For the text-containing cell, return its midpoint in [X, Y] coordinate format. 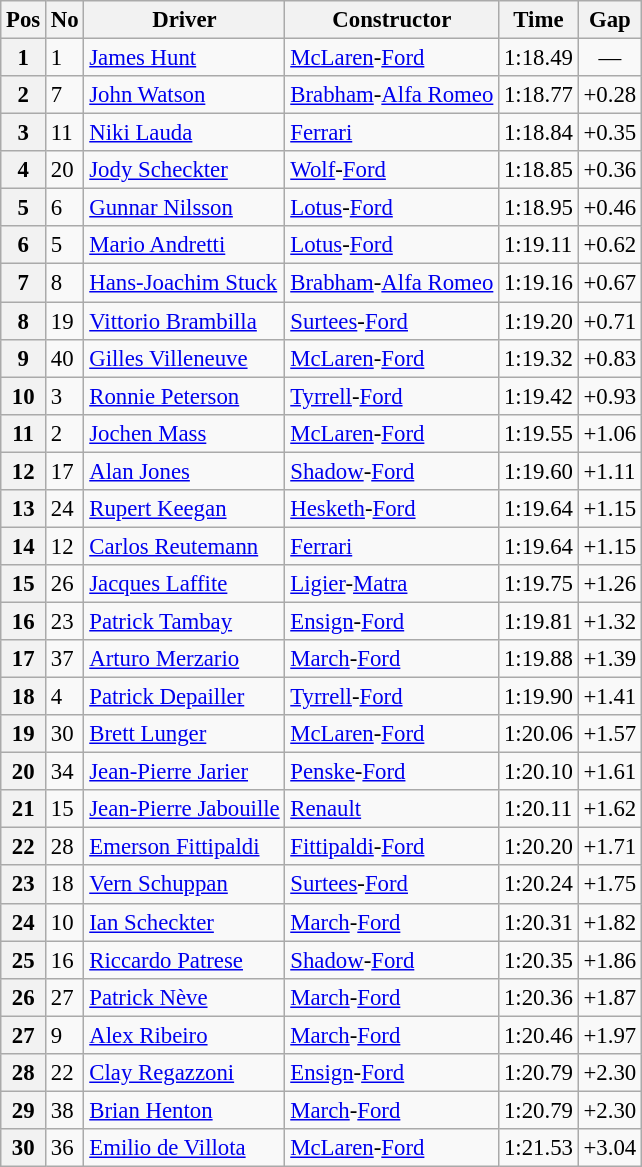
1:18.84 [539, 133]
1:19.42 [539, 396]
Ronnie Peterson [184, 396]
+1.87 [610, 997]
Hesketh-Ford [392, 509]
Wolf-Ford [392, 170]
+1.26 [610, 584]
1:20.36 [539, 997]
+1.57 [610, 734]
Time [539, 20]
38 [65, 1110]
Fittipaldi-Ford [392, 847]
1:20.35 [539, 960]
+0.36 [610, 170]
Renault [392, 809]
+1.06 [610, 433]
1:19.32 [539, 358]
1:20.06 [539, 734]
John Watson [184, 95]
1:20.10 [539, 772]
29 [24, 1110]
Arturo Merzario [184, 659]
1:20.46 [539, 1035]
1:20.20 [539, 847]
1:19.81 [539, 621]
Patrick Nève [184, 997]
1:20.24 [539, 885]
Alex Ribeiro [184, 1035]
Niki Lauda [184, 133]
1:19.60 [539, 471]
+0.83 [610, 358]
1:18.95 [539, 208]
+0.46 [610, 208]
34 [65, 772]
+1.41 [610, 697]
+0.67 [610, 283]
Pos [24, 20]
Jacques Laffite [184, 584]
Ian Scheckter [184, 922]
Alan Jones [184, 471]
Rupert Keegan [184, 509]
1:18.85 [539, 170]
Penske-Ford [392, 772]
+1.61 [610, 772]
No [65, 20]
+0.71 [610, 321]
Gilles Villeneuve [184, 358]
Constructor [392, 20]
+0.62 [610, 245]
25 [24, 960]
Patrick Depailler [184, 697]
1:19.88 [539, 659]
1:19.90 [539, 697]
— [610, 58]
1:20.31 [539, 922]
Carlos Reutemann [184, 546]
1:19.55 [539, 433]
Patrick Tambay [184, 621]
+0.35 [610, 133]
1:18.77 [539, 95]
+1.97 [610, 1035]
James Hunt [184, 58]
Vittorio Brambilla [184, 321]
1:19.20 [539, 321]
36 [65, 1148]
+1.86 [610, 960]
Vern Schuppan [184, 885]
+1.82 [610, 922]
+3.04 [610, 1148]
1:20.11 [539, 809]
Gunnar Nilsson [184, 208]
Brian Henton [184, 1110]
+1.62 [610, 809]
Jean-Pierre Jabouille [184, 809]
Emilio de Villota [184, 1148]
+1.71 [610, 847]
Jean-Pierre Jarier [184, 772]
13 [24, 509]
Emerson Fittipaldi [184, 847]
+1.39 [610, 659]
37 [65, 659]
Driver [184, 20]
+0.28 [610, 95]
14 [24, 546]
Hans-Joachim Stuck [184, 283]
+1.11 [610, 471]
1:21.53 [539, 1148]
Jochen Mass [184, 433]
1:19.75 [539, 584]
Ligier-Matra [392, 584]
+0.93 [610, 396]
Gap [610, 20]
+1.32 [610, 621]
1:19.16 [539, 283]
Jody Scheckter [184, 170]
Riccardo Patrese [184, 960]
1:19.11 [539, 245]
21 [24, 809]
+1.75 [610, 885]
Brett Lunger [184, 734]
40 [65, 358]
1:18.49 [539, 58]
Clay Regazzoni [184, 1073]
Mario Andretti [184, 245]
